From the cell containing the given text, extract its center point as [X, Y] coordinate. 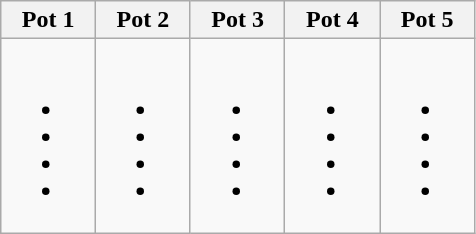
Pot 4 [332, 20]
Pot 2 [142, 20]
Pot 5 [428, 20]
Pot 3 [238, 20]
Pot 1 [48, 20]
